Return (X, Y) of the center of cell containing provided text 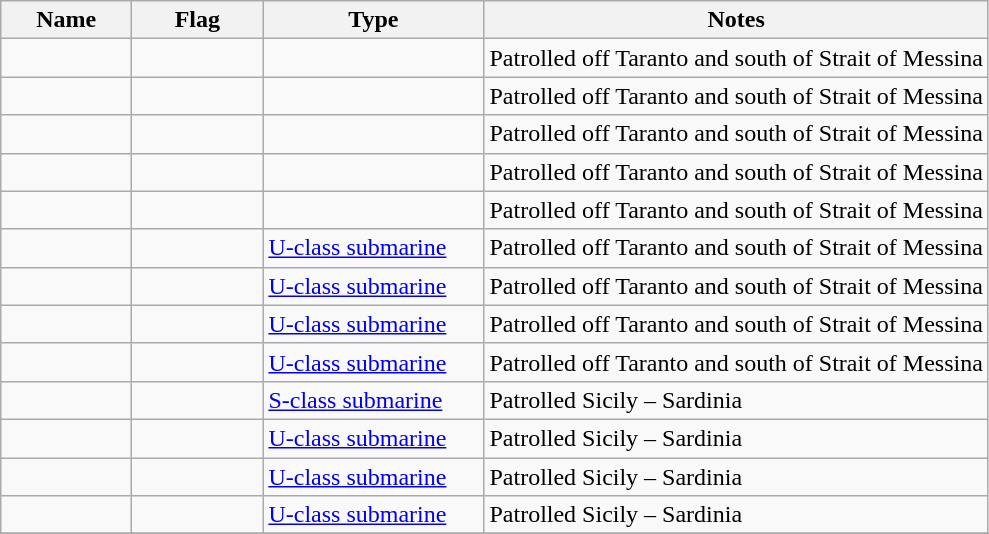
Notes (736, 20)
Name (66, 20)
Flag (198, 20)
S-class submarine (374, 400)
Type (374, 20)
